Locate the cell with the specified text and output its (X, Y) center coordinate. 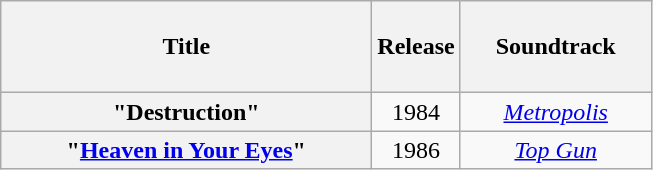
1986 (416, 150)
"Heaven in Your Eyes" (186, 150)
1984 (416, 112)
Title (186, 47)
Metropolis (556, 112)
Soundtrack (556, 47)
Release (416, 47)
"Destruction" (186, 112)
Top Gun (556, 150)
